Provide the (X, Y) coordinate of the cell's center where the given text is located.  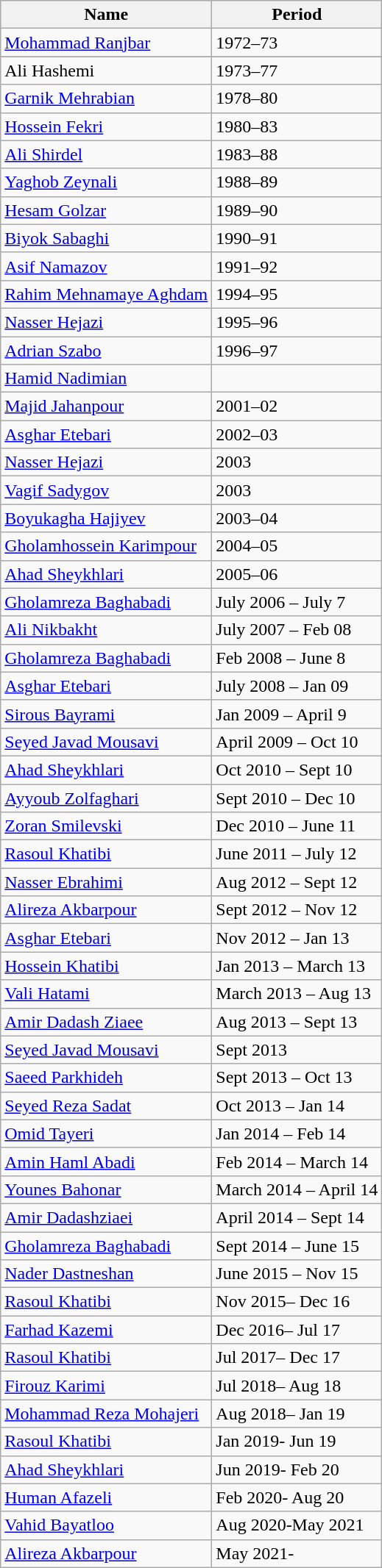
Oct 2010 – Sept 10 (297, 770)
Vahid Bayatloo (106, 1525)
July 2008 – Jan 09 (297, 686)
Aug 2020-May 2021 (297, 1525)
Human Afazeli (106, 1497)
Sept 2013 (297, 1050)
Firouz Karimi (106, 1386)
July 2006 – July 7 (297, 602)
Jan 2014 – Feb 14 (297, 1134)
1995–96 (297, 322)
June 2015 – Nov 15 (297, 1274)
1990–91 (297, 238)
1978–80 (297, 99)
Jan 2009 – April 9 (297, 714)
Amir Dadashziaei (106, 1217)
1989–90 (297, 210)
Asif Namazov (106, 266)
Jul 2017– Dec 17 (297, 1358)
March 2014 – April 14 (297, 1189)
April 2009 – Oct 10 (297, 742)
1994–95 (297, 294)
Dec 2016– Jul 17 (297, 1330)
1980–83 (297, 126)
Nader Dastneshan (106, 1274)
Ali Shirdel (106, 154)
Rahim Mehnamaye Aghdam (106, 294)
Omid Tayeri (106, 1134)
1972–73 (297, 43)
Sirous Bayrami (106, 714)
Vali Hatami (106, 994)
Nov 2012 – Jan 13 (297, 938)
June 2011 – July 12 (297, 854)
Oct 2013 – Jan 14 (297, 1106)
Hossein Khatibi (106, 966)
1973–77 (297, 71)
Feb 2014 – March 14 (297, 1161)
Seyed Reza Sadat (106, 1106)
Sept 2010 – Dec 10 (297, 798)
March 2013 – Aug 13 (297, 994)
Feb 2020- Aug 20 (297, 1497)
Ali Hashemi (106, 71)
Amir Dadash Ziaee (106, 1022)
2003–04 (297, 518)
Mohammad Reza Mohajeri (106, 1414)
2004–05 (297, 546)
Hossein Fekri (106, 126)
Nov 2015– Dec 16 (297, 1302)
Saeed Parkhideh (106, 1078)
2001–02 (297, 407)
Majid Jahanpour (106, 407)
Sept 2013 – Oct 13 (297, 1078)
April 2014 – Sept 14 (297, 1217)
Amin Haml Abadi (106, 1161)
Hamid Nadimian (106, 379)
Feb 2008 – June 8 (297, 658)
1983–88 (297, 154)
1996–97 (297, 351)
Vagif Sadygov (106, 490)
Younes Bahonar (106, 1189)
Hesam Golzar (106, 210)
Jul 2018– Aug 18 (297, 1386)
Yaghob Zeynali (106, 182)
Jun 2019- Feb 20 (297, 1469)
Boyukagha Hajiyev (106, 518)
Sept 2012 – Nov 12 (297, 910)
Ayyoub Zolfaghari (106, 798)
Sept 2014 – June 15 (297, 1246)
Aug 2012 – Sept 12 (297, 882)
Biyok Sabaghi (106, 238)
Zoran Smilevski (106, 826)
Mohammad Ranjbar (106, 43)
Aug 2018– Jan 19 (297, 1414)
Nasser Ebrahimi (106, 882)
Jan 2013 – March 13 (297, 966)
1988–89 (297, 182)
Name (106, 15)
1991–92 (297, 266)
July 2007 – Feb 08 (297, 630)
Dec 2010 – June 11 (297, 826)
Gholamhossein Karimpour (106, 546)
Jan 2019- Jun 19 (297, 1442)
May 2021- (297, 1553)
Adrian Szabo (106, 351)
Ali Nikbakht (106, 630)
Period (297, 15)
2002–03 (297, 434)
Farhad Kazemi (106, 1330)
Garnik Mehrabian (106, 99)
Aug 2013 – Sept 13 (297, 1022)
2005–06 (297, 574)
